Capture the cell that displays the provided text and extract its [X, Y] central coordinate. 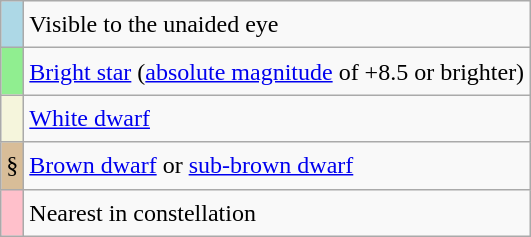
§ [12, 166]
White dwarf [277, 118]
Nearest in constellation [277, 212]
Bright star (absolute magnitude of +8.5 or brighter) [277, 72]
Brown dwarf or sub-brown dwarf [277, 166]
Visible to the unaided eye [277, 24]
